Find where the given text appears and provide that cell's center as (x, y) coordinate. 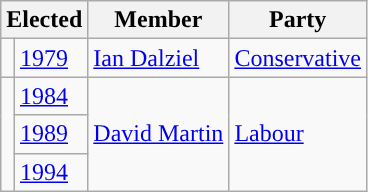
1989 (50, 134)
Conservative (298, 58)
Party (298, 20)
Labour (298, 134)
1994 (50, 172)
1984 (50, 96)
David Martin (158, 134)
Ian Dalziel (158, 58)
Member (158, 20)
Elected (44, 20)
1979 (50, 58)
